Detect which cell encompasses the target text, then output its (x, y) center coordinate. 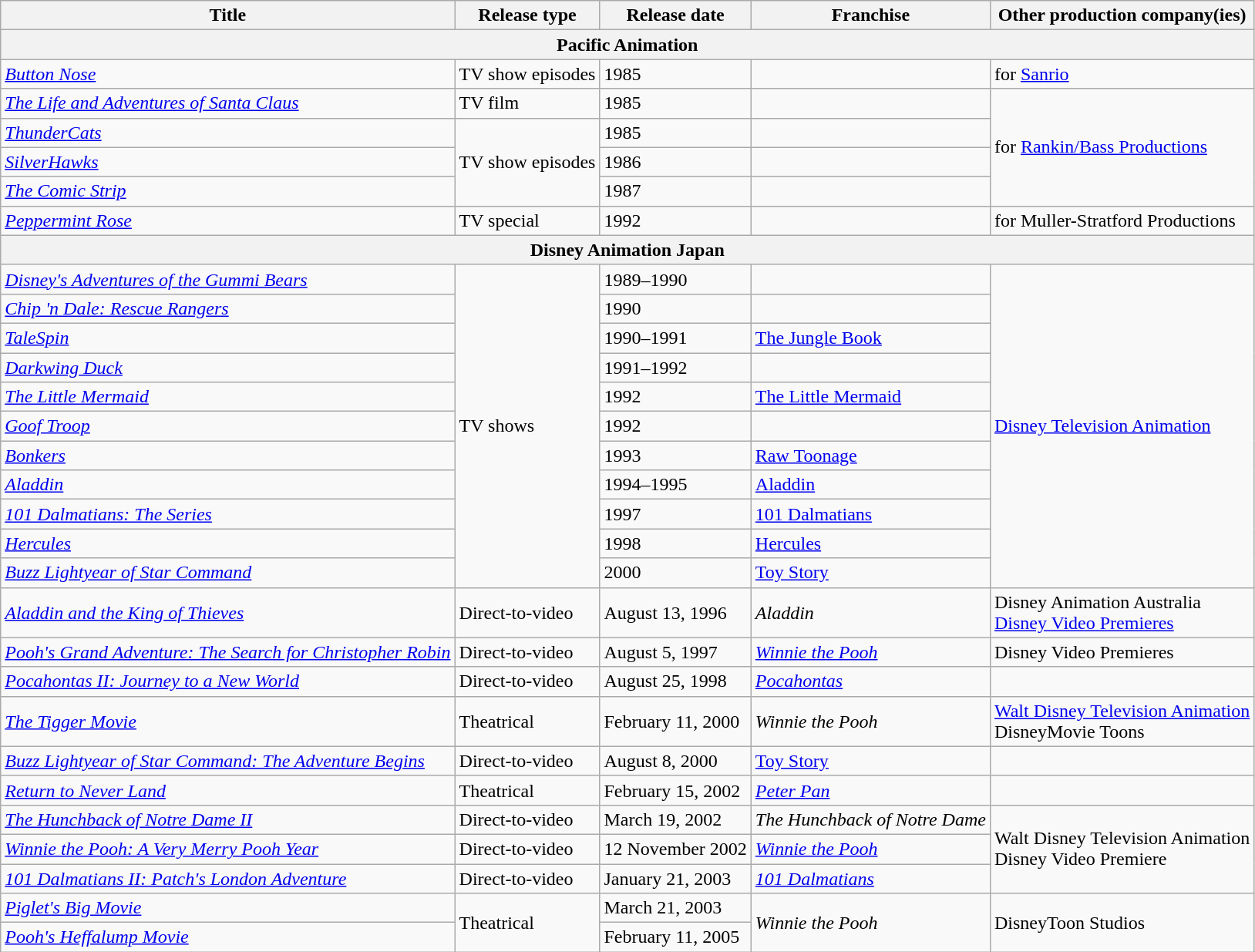
Title (228, 15)
August 13, 1996 (675, 612)
101 Dalmatians: The Series (228, 514)
Buzz Lightyear of Star Command: The Adventure Begins (228, 761)
January 21, 2003 (675, 878)
Release type (527, 15)
Walt Disney Television AnimationDisney Video Premiere (1122, 849)
February 11, 2000 (675, 722)
2000 (675, 573)
Disney Video Premieres (1122, 652)
The Life and Adventures of Santa Claus (228, 103)
TV shows (527, 426)
Pooh's Grand Adventure: The Search for Christopher Robin (228, 652)
1998 (675, 543)
The Hunchback of Notre Dame (870, 819)
August 25, 1998 (675, 681)
SilverHawks (228, 162)
1987 (675, 191)
1986 (675, 162)
for Muller-Stratford Productions (1122, 220)
Pocahontas (870, 681)
TaleSpin (228, 338)
DisneyToon Studios (1122, 923)
Winnie the Pooh: A Very Merry Pooh Year (228, 849)
1989–1990 (675, 279)
Walt Disney Television AnimationDisneyMovie Toons (1122, 722)
Pooh's Heffalump Movie (228, 937)
The Tigger Movie (228, 722)
Peter Pan (870, 790)
Goof Troop (228, 426)
Pocahontas II: Journey to a New World (228, 681)
ThunderCats (228, 133)
August 8, 2000 (675, 761)
Disney Television Animation (1122, 426)
Buzz Lightyear of Star Command (228, 573)
1990–1991 (675, 338)
Darkwing Duck (228, 368)
The Comic Strip (228, 191)
12 November 2002 (675, 849)
Other production company(ies) (1122, 15)
Raw Toonage (870, 456)
Return to Never Land (228, 790)
1993 (675, 456)
Pacific Animation (627, 45)
March 21, 2003 (675, 908)
Disney's Adventures of the Gummi Bears (228, 279)
Aladdin and the King of Thieves (228, 612)
1997 (675, 514)
Button Nose (228, 74)
Peppermint Rose (228, 220)
Bonkers (228, 456)
Franchise (870, 15)
March 19, 2002 (675, 819)
February 11, 2005 (675, 937)
101 Dalmatians II: Patch's London Adventure (228, 878)
1994–1995 (675, 485)
1990 (675, 308)
February 15, 2002 (675, 790)
August 5, 1997 (675, 652)
TV film (527, 103)
Chip 'n Dale: Rescue Rangers (228, 308)
for Rankin/Bass Productions (1122, 147)
TV special (527, 220)
The Hunchback of Notre Dame II (228, 819)
Disney Animation Japan (627, 250)
Release date (675, 15)
for Sanrio (1122, 74)
Piglet's Big Movie (228, 908)
Disney Animation AustraliaDisney Video Premieres (1122, 612)
The Jungle Book (870, 338)
1991–1992 (675, 368)
